Detect which cell encompasses the target text, then output its (x, y) center coordinate. 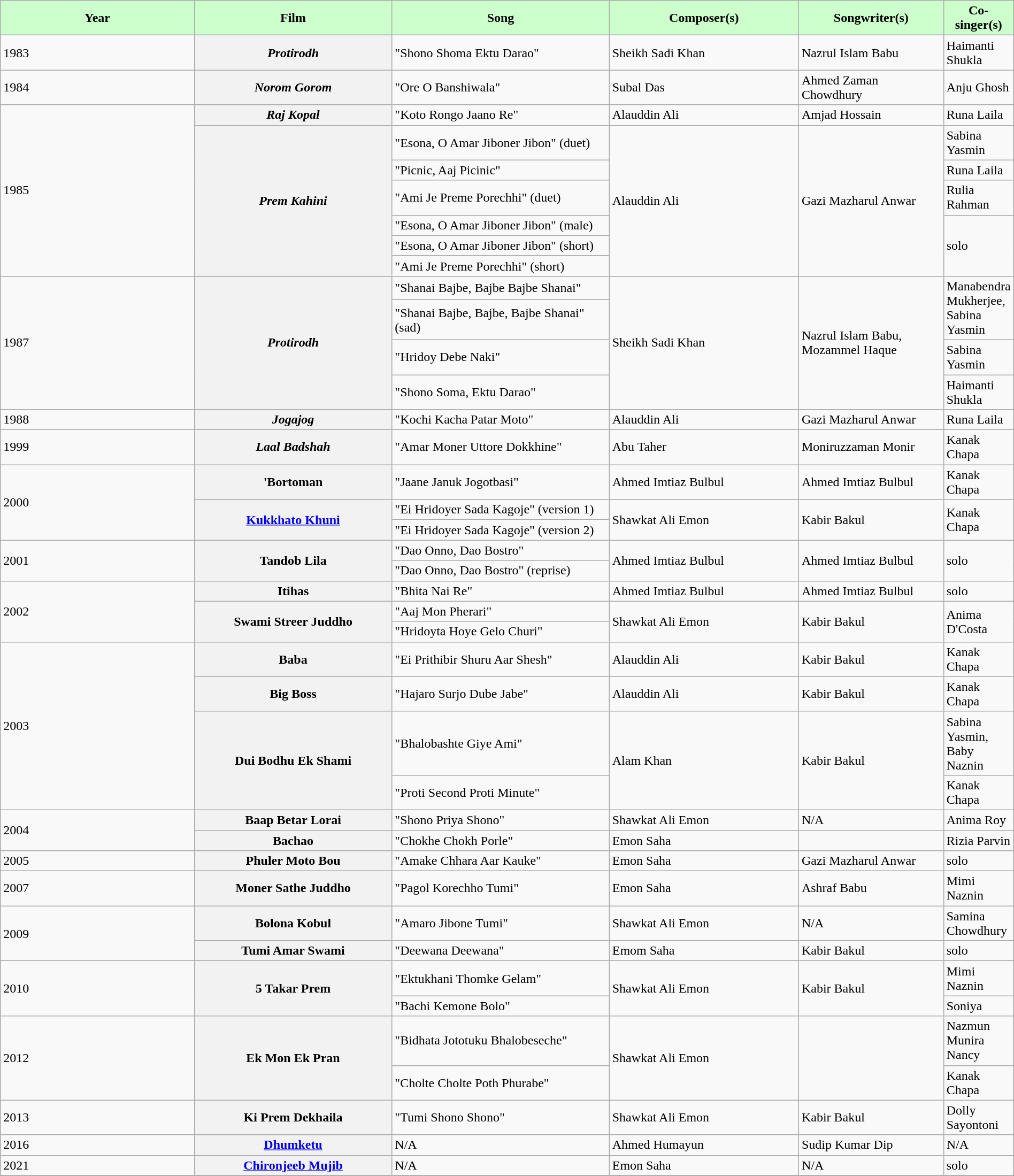
Co-singer(s) (979, 18)
Sudip Kumar Dip (871, 1145)
"Deewana Deewana" (501, 951)
Nazmun Munira Nancy (979, 1041)
1987 (97, 342)
"Shanai Bajbe, Bajbe Bajbe Shanai" (501, 288)
Rulia Rahman (979, 198)
Bolona Kobul (293, 923)
Laal Badshah (293, 447)
"Dao Onno, Dao Bostro" (reprise) (501, 571)
Raj Kopal (293, 115)
Bachao (293, 840)
"Amar Moner Uttore Dokkhine" (501, 447)
2021 (97, 1165)
Moniruzzaman Monir (871, 447)
"Ami Je Preme Porechhi" (duet) (501, 198)
Baap Betar Lorai (293, 820)
Ashraf Babu (871, 889)
Big Boss (293, 694)
Year (97, 18)
Prem Kahini (293, 201)
Samina Chowdhury (979, 923)
Soniya (979, 1006)
2012 (97, 1058)
Ki Prem Dekhaila (293, 1118)
"Bachi Kemone Bolo" (501, 1006)
"Ei Hridoyer Sada Kagoje" (version 2) (501, 530)
1983 (97, 52)
"Ei Hridoyer Sada Kagoje" (version 1) (501, 510)
Kukkhato Khuni (293, 520)
"Amake Chhara Aar Kauke" (501, 861)
Nazrul Islam Babu (871, 52)
Emom Saha (704, 951)
Subal Das (704, 88)
Phuler Moto Bou (293, 861)
2013 (97, 1118)
"Chokhe Chokh Porle" (501, 840)
Amjad Hossain (871, 115)
"Esona, O Amar Jiboner Jibon" (duet) (501, 142)
Tandob Lila (293, 560)
"Hajaro Surjo Dube Jabe" (501, 694)
1985 (97, 190)
Anima D'Costa (979, 621)
2003 (97, 726)
2016 (97, 1145)
2004 (97, 830)
Dui Bodhu Ek Shami (293, 760)
Ahmed Humayun (704, 1145)
'Bortoman (293, 482)
Baba (293, 659)
Jogajog (293, 420)
"Cholte Cholte Poth Phurabe" (501, 1082)
"Hridoyta Hoye Gelo Churi" (501, 632)
2002 (97, 611)
2007 (97, 889)
Film (293, 18)
Songwriter(s) (871, 18)
"Tumi Shono Shono" (501, 1118)
"Shono Shoma Ektu Darao" (501, 52)
Swami Streer Juddho (293, 621)
"Koto Rongo Jaano Re" (501, 115)
2005 (97, 861)
Composer(s) (704, 18)
Norom Gorom (293, 88)
"Esona, O Amar Jiboner Jibon" (male) (501, 225)
"Shono Priya Shono" (501, 820)
"Shanai Bajbe, Bajbe, Bajbe Shanai" (sad) (501, 320)
Anima Roy (979, 820)
"Dao Onno, Dao Bostro" (501, 550)
Song (501, 18)
"Amaro Jibone Tumi" (501, 923)
1999 (97, 447)
2000 (97, 503)
Dhumketu (293, 1145)
Manabendra Mukherjee, Sabina Yasmin (979, 308)
"Proti Second Proti Minute" (501, 793)
"Jaane Januk Jogotbasi" (501, 482)
"Esona, O Amar Jiboner Jibon" (short) (501, 245)
Ek Mon Ek Pran (293, 1058)
"Ore O Banshiwala" (501, 88)
"Picnic, Aaj Picinic" (501, 170)
Tumi Amar Swami (293, 951)
Alam Khan (704, 760)
"Ami Je Preme Porechhi" (short) (501, 266)
Ahmed Zaman Chowdhury (871, 88)
2009 (97, 934)
Itihas (293, 591)
Nazrul Islam Babu, Mozammel Haque (871, 342)
"Bidhata Jototuku Bhalobeseche" (501, 1041)
5 Takar Prem (293, 988)
"Ektukhani Thomke Gelam" (501, 979)
"Hridoy Debe Naki" (501, 357)
Chironjeeb Mujib (293, 1165)
Rizia Parvin (979, 840)
Dolly Sayontoni (979, 1118)
"Bhalobashte Giye Ami" (501, 743)
"Kochi Kacha Patar Moto" (501, 420)
"Shono Soma, Ektu Darao" (501, 391)
"Bhita Nai Re" (501, 591)
"Ei Prithibir Shuru Aar Shesh" (501, 659)
1984 (97, 88)
Anju Ghosh (979, 88)
"Pagol Korechho Tumi" (501, 889)
Moner Sathe Juddho (293, 889)
Abu Taher (704, 447)
Sabina Yasmin, Baby Naznin (979, 743)
2001 (97, 560)
1988 (97, 420)
2010 (97, 988)
"Aaj Mon Pherari" (501, 611)
